Search for the cell housing the specified text and yield its (X, Y) center coordinate. 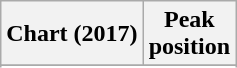
Chart (2017) (72, 34)
Peak position (189, 34)
